Return the (X, Y) coordinate for the center point of the cell that contains the specified text.  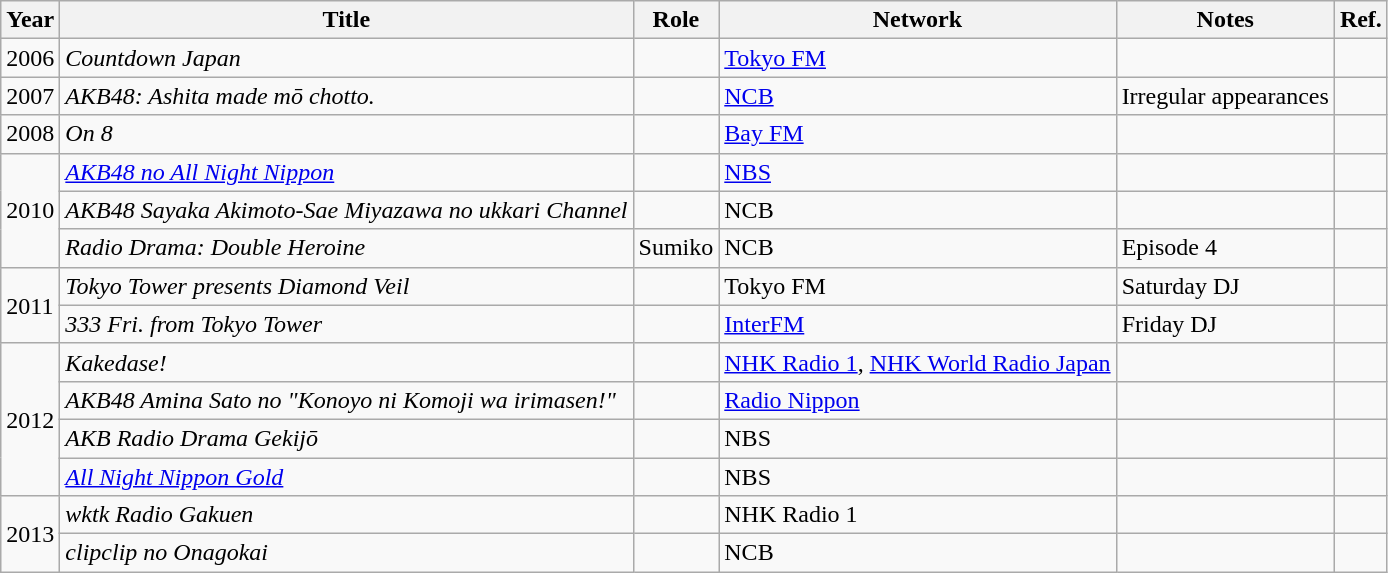
2011 (30, 305)
Title (346, 20)
wktk Radio Gakuen (346, 515)
Radio Drama: Double Heroine (346, 248)
2013 (30, 534)
Saturday DJ (1225, 286)
Network (918, 20)
Radio Nippon (918, 400)
2007 (30, 96)
Notes (1225, 20)
333 Fri. from Tokyo Tower (346, 324)
Friday DJ (1225, 324)
AKB48 Amina Sato no "Konoyo ni Komoji wa irimasen!" (346, 400)
On 8 (346, 134)
All Night Nippon Gold (346, 477)
AKB48 Sayaka Akimoto-Sae Miyazawa no ukkari Channel (346, 210)
NHK Radio 1, NHK World Radio Japan (918, 362)
2010 (30, 210)
AKB48 no All Night Nippon (346, 172)
2006 (30, 58)
Tokyo Tower presents Diamond Veil (346, 286)
Bay FM (918, 134)
Episode 4 (1225, 248)
2012 (30, 419)
AKB48: Ashita made mō chotto. (346, 96)
Countdown Japan (346, 58)
Kakedase! (346, 362)
clipclip no Onagokai (346, 553)
Sumiko (676, 248)
Irregular appearances (1225, 96)
Ref. (1360, 20)
Year (30, 20)
2008 (30, 134)
Role (676, 20)
InterFM (918, 324)
AKB Radio Drama Gekijō (346, 438)
NHK Radio 1 (918, 515)
